For the text-containing cell, return its midpoint in (X, Y) coordinate format. 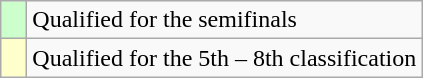
Qualified for the 5th – 8th classification (224, 58)
Qualified for the semifinals (224, 20)
